Find where the given text appears and provide that cell's center as [x, y] coordinate. 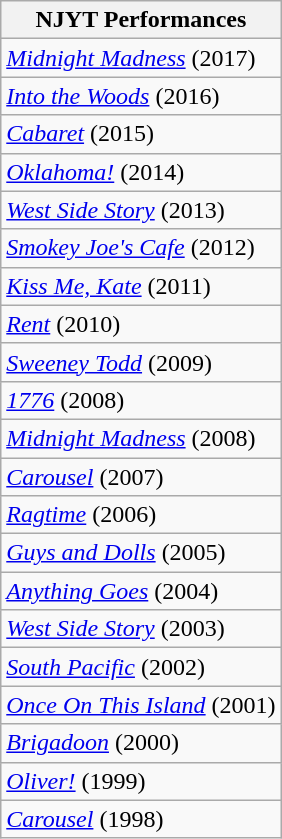
Carousel (1998) [141, 819]
South Pacific (2002) [141, 667]
Sweeney Todd (2009) [141, 362]
Midnight Madness (2017) [141, 58]
Kiss Me, Kate (2011) [141, 286]
West Side Story (2003) [141, 629]
Carousel (2007) [141, 477]
1776 (2008) [141, 400]
Oklahoma! (2014) [141, 172]
NJYT Performances [141, 20]
Once On This Island (2001) [141, 705]
Midnight Madness (2008) [141, 438]
Into the Woods (2016) [141, 96]
Guys and Dolls (2005) [141, 553]
Oliver! (1999) [141, 781]
Anything Goes (2004) [141, 591]
Smokey Joe's Cafe (2012) [141, 248]
Rent (2010) [141, 324]
West Side Story (2013) [141, 210]
Brigadoon (2000) [141, 743]
Ragtime (2006) [141, 515]
Cabaret (2015) [141, 134]
